Capture the cell that displays the provided text and extract its (X, Y) central coordinate. 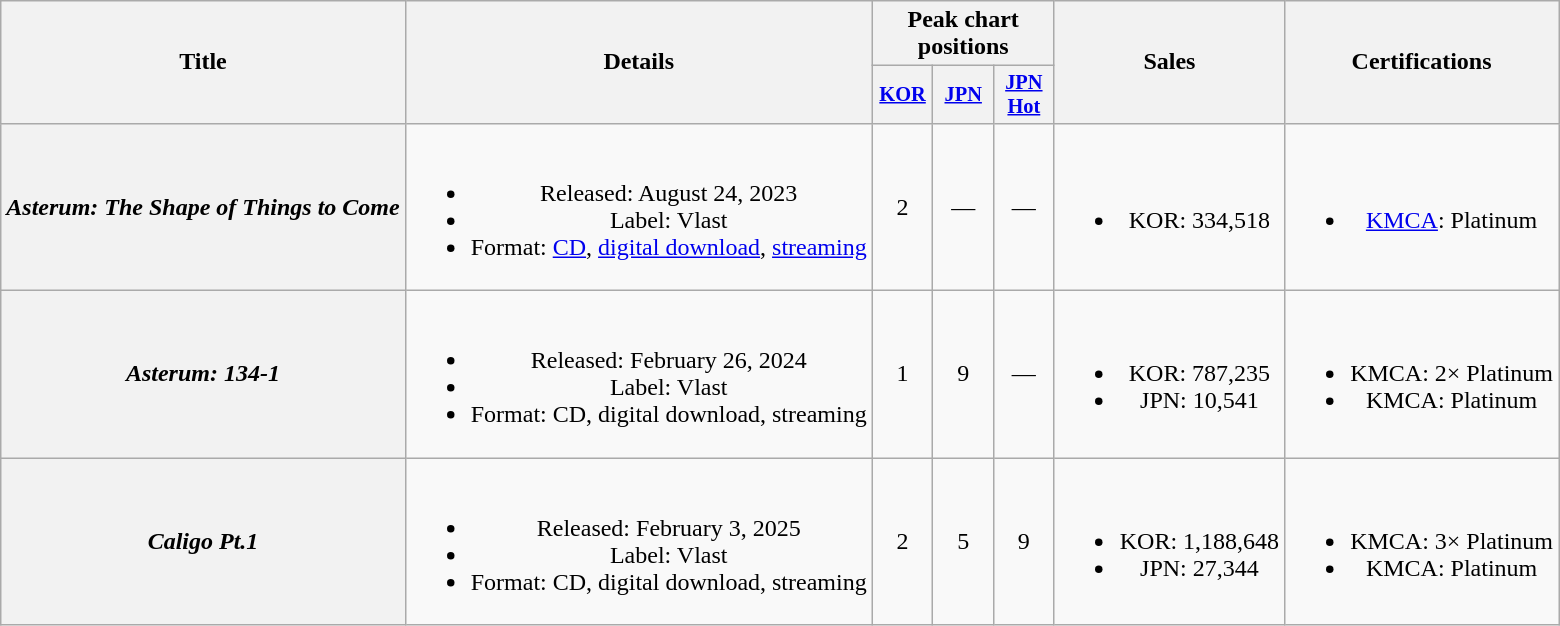
Released: August 24, 2023Label: VlastFormat: CD, digital download, streaming (638, 206)
KOR: 334,518 (1169, 206)
KOR: 787,235JPN: 10,541 (1169, 374)
1 (902, 374)
Released: February 3, 2025Label: VlastFormat: CD, digital download, streaming (638, 542)
Released: February 26, 2024Label: VlastFormat: CD, digital download, streaming (638, 374)
KOR: 1,188,648JPN: 27,344 (1169, 542)
Caligo Pt.1 (203, 542)
JPNHot (1024, 95)
KMCA: 3× PlatinumKMCA: Platinum (1422, 542)
Asterum: The Shape of Things to Come (203, 206)
Title (203, 62)
Peak chart positions (963, 34)
KMCA: 2× PlatinumKMCA: Platinum (1422, 374)
5 (964, 542)
KMCA: Platinum (1422, 206)
JPN (964, 95)
KOR (902, 95)
Details (638, 62)
Sales (1169, 62)
Certifications (1422, 62)
Asterum: 134-1 (203, 374)
